Identify which cell holds the provided text, then report its (x, y) central coordinate. 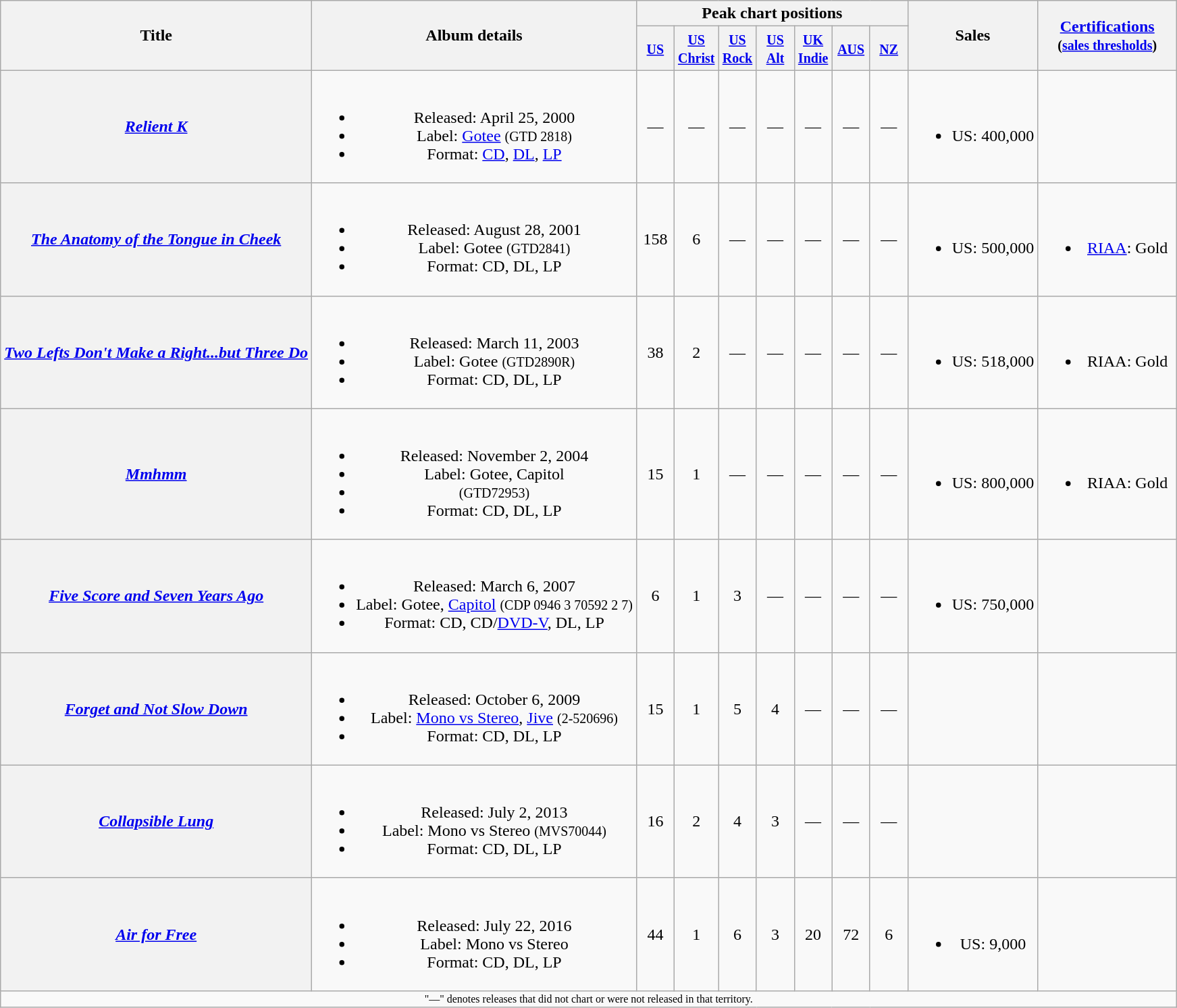
20 (813, 934)
16 (655, 821)
Released: March 6, 2007Label: Gotee, Capitol (CDP 0946 3 70592 2 7)Format: CD, CD/DVD-V, DL, LP (474, 595)
Released: March 11, 2003Label: Gotee (GTD2890R)Format: CD, DL, LP (474, 352)
38 (655, 352)
Title (157, 35)
Five Score and Seven Years Ago (157, 595)
Released: July 2, 2013Label: Mono vs Stereo (MVS70044)Format: CD, DL, LP (474, 821)
Album details (474, 35)
US: 750,000 (972, 595)
Released: April 25, 2000Label: Gotee (GTD 2818)Format: CD, DL, LP (474, 127)
USChrist (696, 49)
US: 800,000 (972, 474)
USRock (737, 49)
Sales (972, 35)
44 (655, 934)
Released: August 28, 2001Label: Gotee (GTD2841)Format: CD, DL, LP (474, 239)
Certifications(sales thresholds) (1107, 35)
158 (655, 239)
US: 518,000 (972, 352)
US (655, 49)
Mmhmm (157, 474)
USAlt (775, 49)
Released: October 6, 2009Label: Mono vs Stereo, Jive (2-520696)Format: CD, DL, LP (474, 709)
Relient K (157, 127)
US: 400,000 (972, 127)
NZ (889, 49)
Forget and Not Slow Down (157, 709)
Air for Free (157, 934)
US: 9,000 (972, 934)
Released: November 2, 2004Label: Gotee, Capitol(GTD72953)Format: CD, DL, LP (474, 474)
Collapsible Lung (157, 821)
72 (851, 934)
AUS (851, 49)
Released: July 22, 2016Label: Mono vs StereoFormat: CD, DL, LP (474, 934)
"—" denotes releases that did not chart or were not released in that territory. (589, 999)
Peak chart positions (772, 14)
US: 500,000 (972, 239)
5 (737, 709)
UKIndie (813, 49)
The Anatomy of the Tongue in Cheek (157, 239)
Two Lefts Don't Make a Right...but Three Do (157, 352)
